Return [X, Y] of the center of cell containing provided text 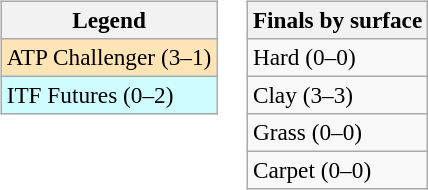
Grass (0–0) [337, 133]
Carpet (0–0) [337, 171]
Legend [108, 20]
ITF Futures (0–2) [108, 95]
ATP Challenger (3–1) [108, 57]
Clay (3–3) [337, 95]
Finals by surface [337, 20]
Hard (0–0) [337, 57]
